Return the (X, Y) coordinate for the center point of the cell that contains the specified text.  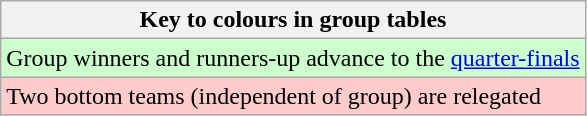
Group winners and runners-up advance to the quarter-finals (293, 58)
Key to colours in group tables (293, 20)
Two bottom teams (independent of group) are relegated (293, 96)
